Output the (x, y) coordinate of the center of the cell containing the given text.  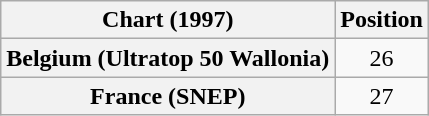
Chart (1997) (168, 20)
26 (382, 58)
Position (382, 20)
27 (382, 96)
France (SNEP) (168, 96)
Belgium (Ultratop 50 Wallonia) (168, 58)
